From the cell containing the given text, extract its center point as (x, y) coordinate. 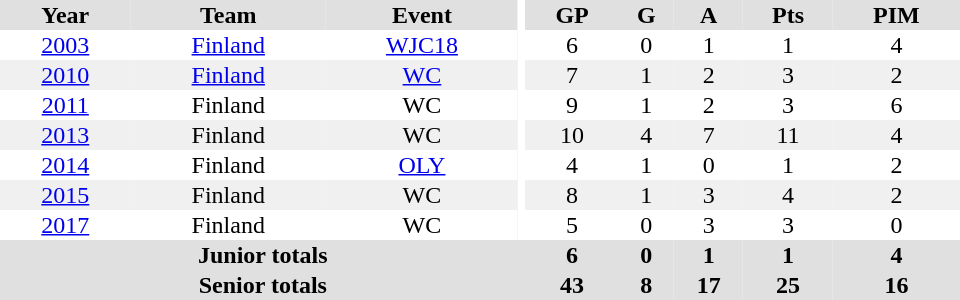
Pts (788, 15)
9 (572, 105)
2010 (66, 75)
2013 (66, 135)
10 (572, 135)
2003 (66, 45)
G (647, 15)
PIM (896, 15)
16 (896, 285)
Senior totals (263, 285)
2014 (66, 165)
11 (788, 135)
17 (708, 285)
Junior totals (263, 255)
A (708, 15)
2017 (66, 225)
GP (572, 15)
Event (422, 15)
5 (572, 225)
43 (572, 285)
Team (228, 15)
Year (66, 15)
2015 (66, 195)
WJC18 (422, 45)
25 (788, 285)
2011 (66, 105)
OLY (422, 165)
